Capture the cell that displays the provided text and extract its (X, Y) central coordinate. 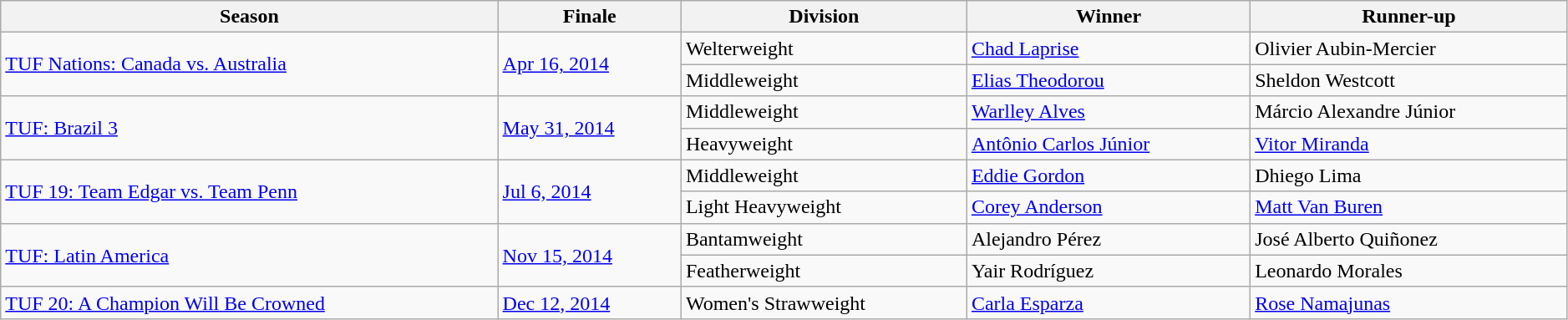
Featherweight (824, 271)
Eddie Gordon (1108, 175)
Women's Strawweight (824, 302)
Welterweight (824, 48)
Dec 12, 2014 (590, 302)
Nov 15, 2014 (590, 255)
Bantamweight (824, 239)
Dhiego Lima (1409, 175)
Vitor Miranda (1409, 144)
Antônio Carlos Júnior (1108, 144)
Elias Theodorou (1108, 80)
Light Heavyweight (824, 207)
Yair Rodríguez (1108, 271)
José Alberto Quiñonez (1409, 239)
Alejandro Pérez (1108, 239)
Márcio Alexandre Júnior (1409, 112)
Leonardo Morales (1409, 271)
Rose Namajunas (1409, 302)
Matt Van Buren (1409, 207)
Winner (1108, 17)
Chad Laprise (1108, 48)
Carla Esparza (1108, 302)
Olivier Aubin-Mercier (1409, 48)
Finale (590, 17)
Corey Anderson (1108, 207)
May 31, 2014 (590, 128)
TUF: Brazil 3 (249, 128)
TUF 20: A Champion Will Be Crowned (249, 302)
TUF 19: Team Edgar vs. Team Penn (249, 191)
Jul 6, 2014 (590, 191)
Warlley Alves (1108, 112)
TUF Nations: Canada vs. Australia (249, 64)
Division (824, 17)
Runner-up (1409, 17)
TUF: Latin America (249, 255)
Season (249, 17)
Heavyweight (824, 144)
Apr 16, 2014 (590, 64)
Sheldon Westcott (1409, 80)
